Search for the cell housing the specified text and yield its [X, Y] center coordinate. 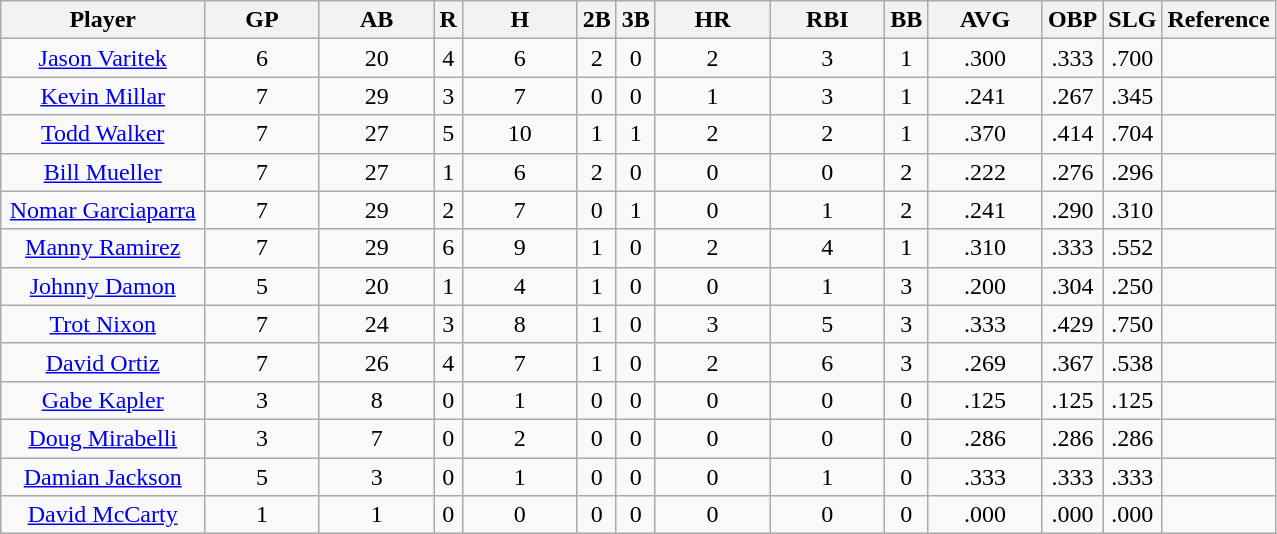
9 [520, 248]
GP [262, 20]
Nomar Garciaparra [103, 210]
Kevin Millar [103, 96]
.370 [986, 134]
David McCarty [103, 515]
26 [376, 362]
24 [376, 324]
Bill Mueller [103, 172]
AVG [986, 20]
Doug Mirabelli [103, 438]
Trot Nixon [103, 324]
.345 [1132, 96]
.704 [1132, 134]
.700 [1132, 58]
10 [520, 134]
.200 [986, 286]
.222 [986, 172]
Gabe Kapler [103, 400]
.267 [1072, 96]
.750 [1132, 324]
.276 [1072, 172]
.429 [1072, 324]
HR [712, 20]
Johnny Damon [103, 286]
AB [376, 20]
.250 [1132, 286]
Damian Jackson [103, 477]
SLG [1132, 20]
.300 [986, 58]
.269 [986, 362]
.304 [1072, 286]
Jason Varitek [103, 58]
Todd Walker [103, 134]
.552 [1132, 248]
.538 [1132, 362]
David Ortiz [103, 362]
.367 [1072, 362]
Reference [1218, 20]
2B [596, 20]
Player [103, 20]
OBP [1072, 20]
.290 [1072, 210]
H [520, 20]
R [448, 20]
.414 [1072, 134]
.296 [1132, 172]
Manny Ramirez [103, 248]
RBI [828, 20]
3B [636, 20]
BB [906, 20]
